Provide the [x, y] coordinate of the cell's center where the given text is located.  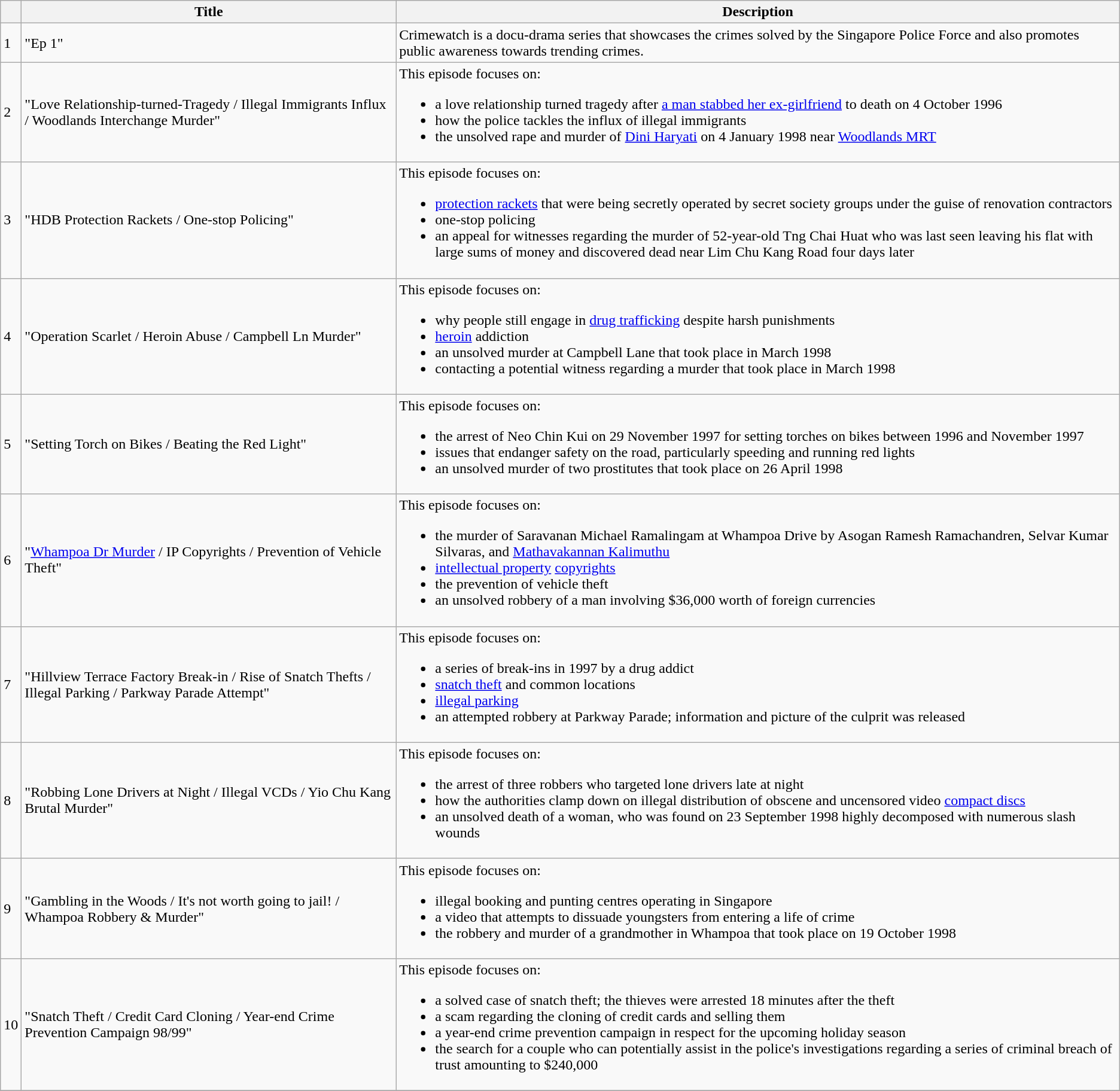
3 [11, 220]
Title [209, 12]
"Robbing Lone Drivers at Night / Illegal VCDs / Yio Chu Kang Brutal Murder" [209, 800]
"Hillview Terrace Factory Break-in / Rise of Snatch Thefts / Illegal Parking / Parkway Parade Attempt" [209, 684]
"Snatch Theft / Credit Card Cloning / Year-end Crime Prevention Campaign 98/99" [209, 1024]
Description [757, 12]
"Ep 1" [209, 43]
"Whampoa Dr Murder / IP Copyrights / Prevention of Vehicle Theft" [209, 560]
8 [11, 800]
4 [11, 336]
5 [11, 444]
9 [11, 908]
7 [11, 684]
1 [11, 43]
"Love Relationship-turned-Tragedy / Illegal Immigrants Influx / Woodlands Interchange Murder" [209, 112]
"Operation Scarlet / Heroin Abuse / Campbell Ln Murder" [209, 336]
"Setting Torch on Bikes / Beating the Red Light" [209, 444]
2 [11, 112]
10 [11, 1024]
6 [11, 560]
"HDB Protection Rackets / One-stop Policing" [209, 220]
"Gambling in the Woods / It's not worth going to jail! / Whampoa Robbery & Murder" [209, 908]
